Identify which cell holds the provided text, then report its (X, Y) central coordinate. 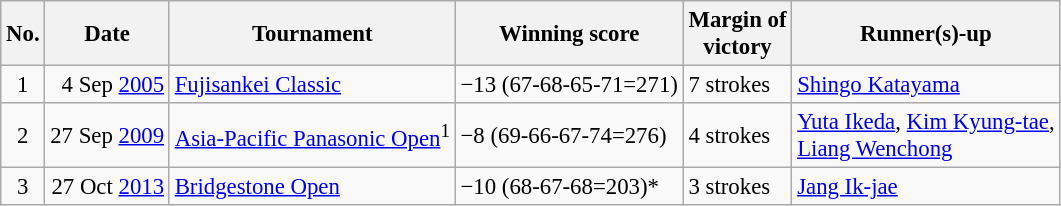
−10 (68-67-68=203)* (569, 187)
No. (23, 34)
Bridgestone Open (312, 187)
Tournament (312, 34)
Winning score (569, 34)
27 Oct 2013 (107, 187)
3 (23, 187)
4 Sep 2005 (107, 85)
−8 (69-66-67-74=276) (569, 136)
Yuta Ikeda, Kim Kyung-tae, Liang Wenchong (926, 136)
2 (23, 136)
7 strokes (738, 85)
1 (23, 85)
Runner(s)-up (926, 34)
27 Sep 2009 (107, 136)
3 strokes (738, 187)
Date (107, 34)
Jang Ik-jae (926, 187)
Fujisankei Classic (312, 85)
Asia-Pacific Panasonic Open1 (312, 136)
4 strokes (738, 136)
−13 (67-68-65-71=271) (569, 85)
Margin ofvictory (738, 34)
Shingo Katayama (926, 85)
